Return the [x, y] coordinate for the center point of the cell that contains the specified text.  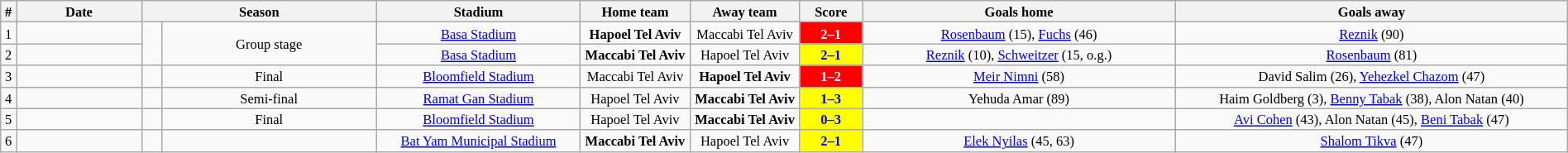
Date [79, 12]
4 [8, 98]
# [8, 12]
3 [8, 76]
Home team [635, 12]
Rosenbaum (15), Fuchs (46) [1019, 33]
Elek Nyilas (45, 63) [1019, 141]
Away team [744, 12]
Rosenbaum (81) [1372, 55]
Score [831, 12]
Meir Nimni (58) [1019, 76]
Reznik (10), Schweitzer (15, o.g.) [1019, 55]
Reznik (90) [1372, 33]
0–3 [831, 119]
Shalom Tikva (47) [1372, 141]
Goals home [1019, 12]
Semi-final [269, 98]
5 [8, 119]
Yehuda Amar (89) [1019, 98]
David Salim (26), Yehezkel Chazom (47) [1372, 76]
1 [8, 33]
Stadium [478, 12]
Season [259, 12]
1–2 [831, 76]
6 [8, 141]
Bat Yam Municipal Stadium [478, 141]
Group stage [269, 44]
Haim Goldberg (3), Benny Tabak (38), Alon Natan (40) [1372, 98]
Ramat Gan Stadium [478, 98]
Goals away [1372, 12]
Avi Cohen (43), Alon Natan (45), Beni Tabak (47) [1372, 119]
1–3 [831, 98]
2 [8, 55]
